Search for the cell housing the specified text and yield its [x, y] center coordinate. 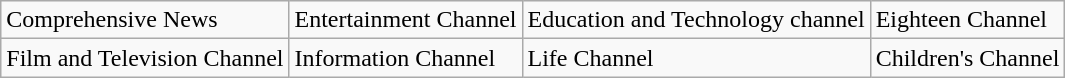
Eighteen Channel [968, 20]
Information Channel [406, 58]
Entertainment Channel [406, 20]
Education and Technology channel [696, 20]
Children's Channel [968, 58]
Life Channel [696, 58]
Film and Television Channel [145, 58]
Comprehensive News [145, 20]
